Output the (x, y) coordinate of the center of the cell containing the given text.  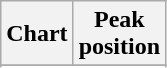
Chart (37, 34)
Peakposition (119, 34)
